Identify which cell holds the provided text, then report its [X, Y] central coordinate. 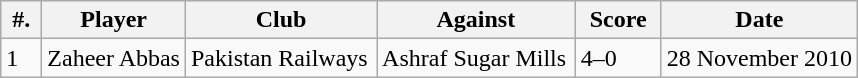
Date [759, 20]
Club [280, 20]
Score [618, 20]
28 November 2010 [759, 58]
4–0 [618, 58]
Against [476, 20]
1 [22, 58]
Zaheer Abbas [114, 58]
#. [22, 20]
Ashraf Sugar Mills [476, 58]
Player [114, 20]
Pakistan Railways [280, 58]
